For the text-containing cell, return its midpoint in [X, Y] coordinate format. 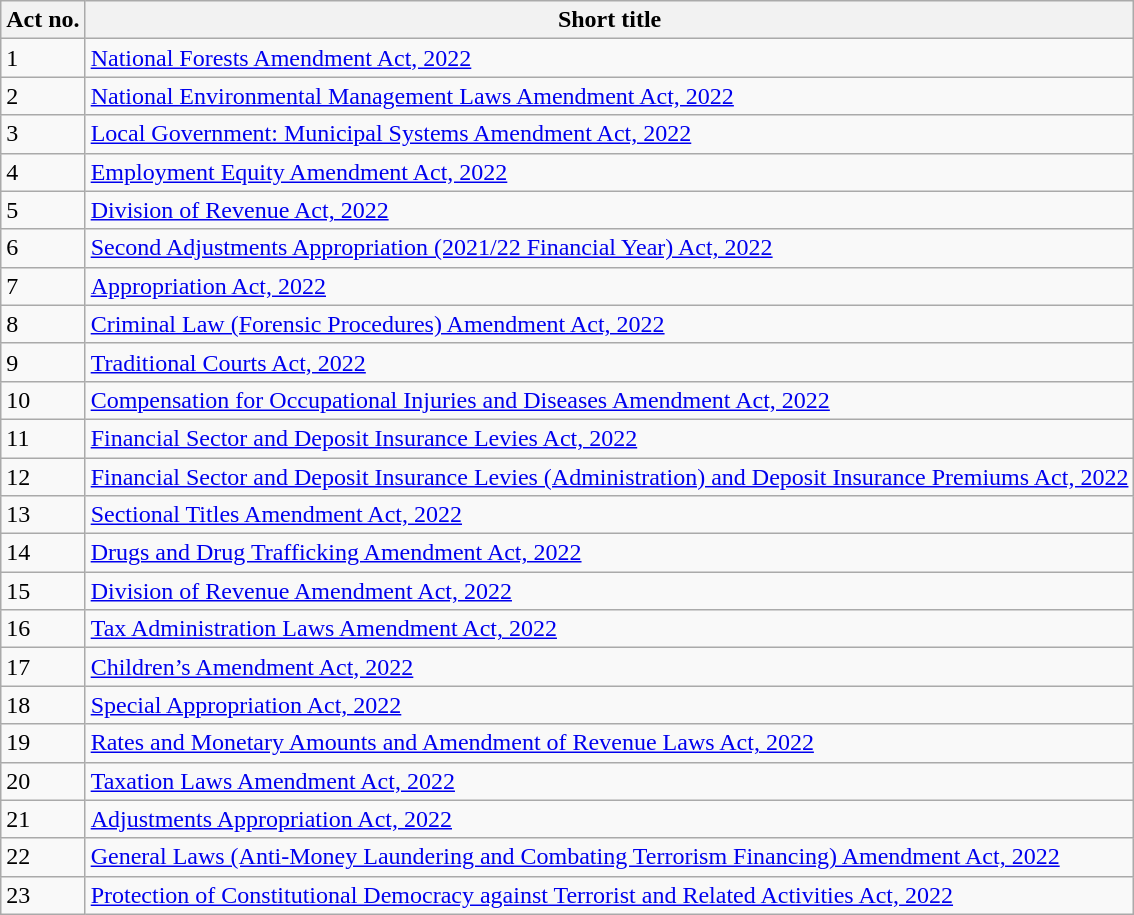
18 [43, 705]
21 [43, 819]
1 [43, 58]
Protection of Constitutional Democracy against Terrorist and Related Activities Act, 2022 [610, 895]
6 [43, 248]
General Laws (Anti-Money Laundering and Combating Terrorism Financing) Amendment Act, 2022 [610, 857]
16 [43, 629]
4 [43, 172]
2 [43, 96]
8 [43, 324]
Division of Revenue Act, 2022 [610, 210]
13 [43, 515]
Division of Revenue Amendment Act, 2022 [610, 591]
15 [43, 591]
Second Adjustments Appropriation (2021/22 Financial Year) Act, 2022 [610, 248]
9 [43, 362]
Financial Sector and Deposit Insurance Levies (Administration) and Deposit Insurance Premiums Act, 2022 [610, 477]
11 [43, 438]
Adjustments Appropriation Act, 2022 [610, 819]
10 [43, 400]
Local Government: Municipal Systems Amendment Act, 2022 [610, 134]
Act no. [43, 20]
19 [43, 743]
3 [43, 134]
23 [43, 895]
Financial Sector and Deposit Insurance Levies Act, 2022 [610, 438]
Compensation for Occupational Injuries and Diseases Amendment Act, 2022 [610, 400]
17 [43, 667]
5 [43, 210]
Traditional Courts Act, 2022 [610, 362]
14 [43, 553]
Employment Equity Amendment Act, 2022 [610, 172]
22 [43, 857]
Drugs and Drug Trafficking Amendment Act, 2022 [610, 553]
7 [43, 286]
Taxation Laws Amendment Act, 2022 [610, 781]
20 [43, 781]
Criminal Law (Forensic Procedures) Amendment Act, 2022 [610, 324]
National Environmental Management Laws Amendment Act, 2022 [610, 96]
Children’s Amendment Act, 2022 [610, 667]
Appropriation Act, 2022 [610, 286]
National Forests Amendment Act, 2022 [610, 58]
12 [43, 477]
Special Appropriation Act, 2022 [610, 705]
Short title [610, 20]
Sectional Titles Amendment Act, 2022 [610, 515]
Tax Administration Laws Amendment Act, 2022 [610, 629]
Rates and Monetary Amounts and Amendment of Revenue Laws Act, 2022 [610, 743]
